Search for the cell housing the specified text and yield its [X, Y] center coordinate. 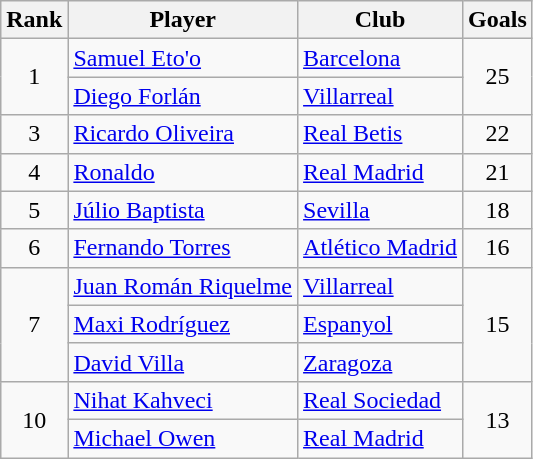
22 [498, 134]
Ricardo Oliveira [183, 134]
Maxi Rodríguez [183, 324]
16 [498, 248]
10 [34, 419]
Club [380, 20]
Juan Román Riquelme [183, 286]
3 [34, 134]
Barcelona [380, 58]
18 [498, 210]
7 [34, 324]
Player [183, 20]
21 [498, 172]
Diego Forlán [183, 96]
13 [498, 419]
Rank [34, 20]
Fernando Torres [183, 248]
4 [34, 172]
Espanyol [380, 324]
Atlético Madrid [380, 248]
Samuel Eto'o [183, 58]
Real Sociedad [380, 400]
Ronaldo [183, 172]
Zaragoza [380, 362]
15 [498, 324]
Júlio Baptista [183, 210]
6 [34, 248]
1 [34, 77]
Sevilla [380, 210]
Goals [498, 20]
25 [498, 77]
5 [34, 210]
David Villa [183, 362]
Nihat Kahveci [183, 400]
Michael Owen [183, 438]
Real Betis [380, 134]
